Pinpoint the cell where the given text exists, returning its (X, Y) midpoint coordinate. 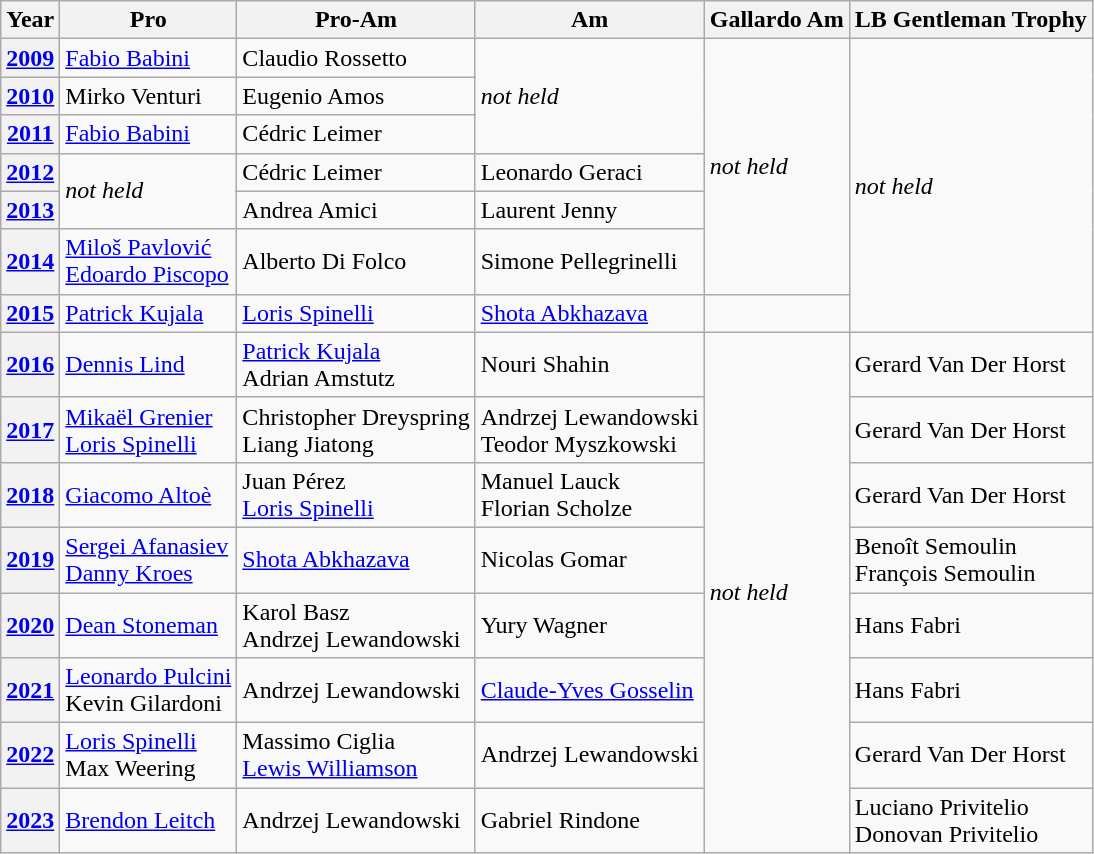
Dennis Lind (148, 364)
2009 (30, 58)
LB Gentleman Trophy (970, 20)
Massimo Ciglia Lewis Williamson (356, 756)
Eugenio Amos (356, 96)
2014 (30, 262)
Loris Spinelli Max Weering (148, 756)
2021 (30, 690)
Nouri Shahin (590, 364)
2019 (30, 560)
Am (590, 20)
Nicolas Gomar (590, 560)
Claudio Rossetto (356, 58)
Benoît Semoulin François Semoulin (970, 560)
Mirko Venturi (148, 96)
Year (30, 20)
Yury Wagner (590, 624)
Gallardo Am (776, 20)
2015 (30, 313)
2023 (30, 820)
Laurent Jenny (590, 210)
Karol Basz Andrzej Lewandowski (356, 624)
Alberto Di Folco (356, 262)
Dean Stoneman (148, 624)
2022 (30, 756)
Pro-Am (356, 20)
2017 (30, 430)
Manuel Lauck Florian Scholze (590, 494)
Sergei Afanasiev Danny Kroes (148, 560)
2013 (30, 210)
2010 (30, 96)
Pro (148, 20)
Gabriel Rindone (590, 820)
2018 (30, 494)
Luciano Privitelio Donovan Privitelio (970, 820)
Juan Pérez Loris Spinelli (356, 494)
Leonardo Geraci (590, 172)
2011 (30, 134)
2020 (30, 624)
Patrick Kujala Adrian Amstutz (356, 364)
Brendon Leitch (148, 820)
2012 (30, 172)
2016 (30, 364)
Claude-Yves Gosselin (590, 690)
Miloš Pavlović Edoardo Piscopo (148, 262)
Christopher Dreyspring Liang Jiatong (356, 430)
Simone Pellegrinelli (590, 262)
Leonardo Pulcini Kevin Gilardoni (148, 690)
Patrick Kujala (148, 313)
Mikaël Grenier Loris Spinelli (148, 430)
Loris Spinelli (356, 313)
Andrzej Lewandowski Teodor Myszkowski (590, 430)
Andrea Amici (356, 210)
Giacomo Altoè (148, 494)
